Scan for the cell matching the given text and deliver its (X, Y) coordinate at center. 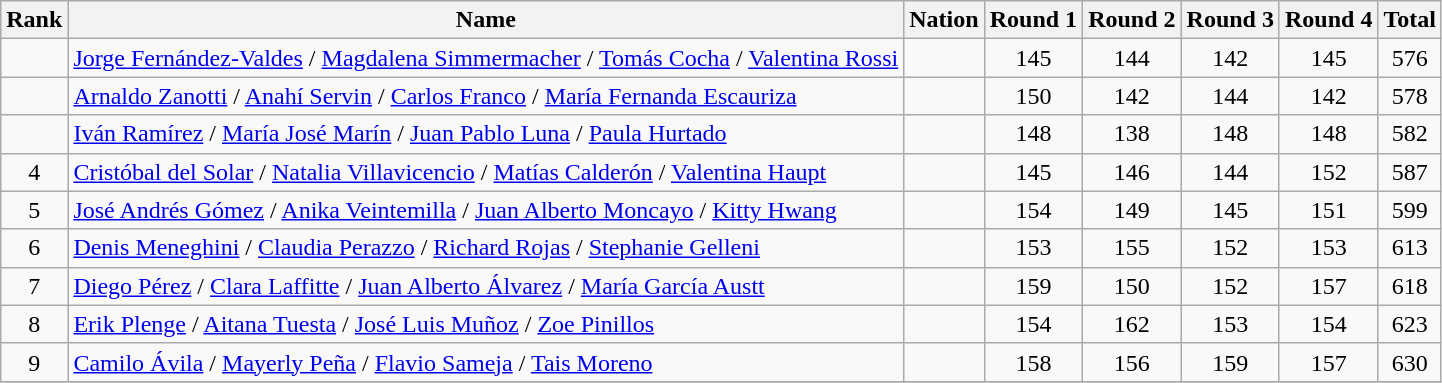
Round 1 (1033, 20)
138 (1132, 134)
599 (1410, 210)
Camilo Ávila / Mayerly Peña / Flavio Sameja / Tais Moreno (486, 362)
613 (1410, 248)
576 (1410, 58)
9 (34, 362)
Diego Pérez / Clara Laffitte / Juan Alberto Álvarez / María García Austt (486, 286)
Name (486, 20)
151 (1328, 210)
155 (1132, 248)
578 (1410, 96)
158 (1033, 362)
162 (1132, 324)
Cristóbal del Solar / Natalia Villavicencio / Matías Calderón / Valentina Haupt (486, 172)
630 (1410, 362)
Round 4 (1328, 20)
4 (34, 172)
Arnaldo Zanotti / Anahí Servin / Carlos Franco / María Fernanda Escauriza (486, 96)
José Andrés Gómez / Anika Veintemilla / Juan Alberto Moncayo / Kitty Hwang (486, 210)
Erik Plenge / Aitana Tuesta / José Luis Muñoz / Zoe Pinillos (486, 324)
149 (1132, 210)
618 (1410, 286)
Round 3 (1230, 20)
8 (34, 324)
Denis Meneghini / Claudia Perazzo / Richard Rojas / Stephanie Gelleni (486, 248)
Total (1410, 20)
587 (1410, 172)
156 (1132, 362)
Iván Ramírez / María José Marín / Juan Pablo Luna / Paula Hurtado (486, 134)
6 (34, 248)
582 (1410, 134)
Jorge Fernández-Valdes / Magdalena Simmermacher / Tomás Cocha / Valentina Rossi (486, 58)
7 (34, 286)
Nation (944, 20)
Rank (34, 20)
623 (1410, 324)
Round 2 (1132, 20)
5 (34, 210)
146 (1132, 172)
